Return [x, y] of the center of cell containing provided text 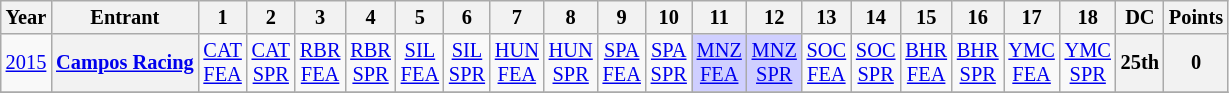
10 [669, 17]
15 [926, 17]
9 [622, 17]
SILSPR [467, 63]
HUNSPR [571, 63]
1 [222, 17]
12 [774, 17]
BHRSPR [978, 63]
16 [978, 17]
5 [420, 17]
0 [1196, 63]
YMCSPR [1088, 63]
SPAFEA [622, 63]
RBRSPR [370, 63]
11 [720, 17]
18 [1088, 17]
25th [1140, 63]
BHRFEA [926, 63]
YMCFEA [1032, 63]
MNZSPR [774, 63]
2 [271, 17]
3 [320, 17]
13 [826, 17]
RBRFEA [320, 63]
7 [517, 17]
6 [467, 17]
SILFEA [420, 63]
Entrant [124, 17]
17 [1032, 17]
Points [1196, 17]
CATSPR [271, 63]
HUNFEA [517, 63]
8 [571, 17]
DC [1140, 17]
14 [876, 17]
SOCSPR [876, 63]
2015 [26, 63]
Campos Racing [124, 63]
SPASPR [669, 63]
Year [26, 17]
4 [370, 17]
MNZFEA [720, 63]
SOCFEA [826, 63]
CATFEA [222, 63]
